Return the [X, Y] coordinate for the center point of the cell that contains the specified text.  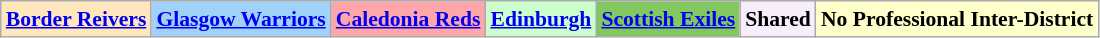
Scottish Exiles [668, 19]
Caledonia Reds [408, 19]
Shared [778, 19]
No Professional Inter-District [957, 19]
Border Reivers [76, 19]
Glasgow Warriors [240, 19]
Edinburgh [540, 19]
